Search for the cell housing the specified text and yield its (x, y) center coordinate. 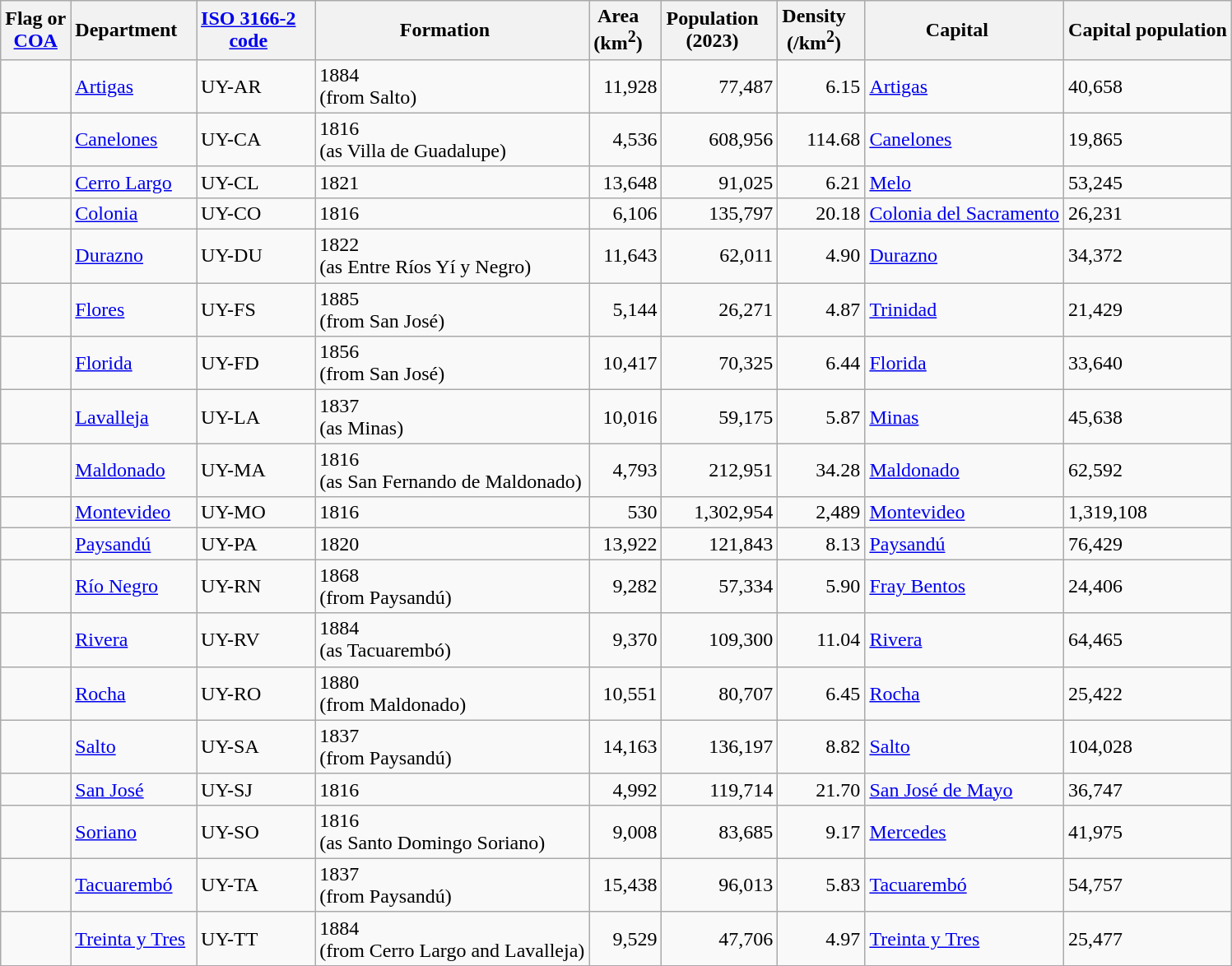
Formation (453, 30)
UY-LA (256, 416)
47,706 (719, 938)
62,592 (1148, 471)
UY-AR (256, 86)
4,992 (625, 789)
11,643 (625, 257)
Colonia del Sacramento (965, 213)
Minas (965, 416)
6.21 (821, 182)
UY-RO (256, 693)
83,685 (719, 831)
121,843 (719, 544)
10,016 (625, 416)
6.15 (821, 86)
9,008 (625, 831)
104,028 (1148, 747)
36,747 (1148, 789)
9,529 (625, 938)
4,536 (625, 140)
1,302,954 (719, 513)
1816(as Villa de Guadalupe) (453, 140)
Capital (965, 30)
UY-DU (256, 257)
5.87 (821, 416)
96,013 (719, 885)
UY-MA (256, 471)
1816(as San Fernando de Maldonado) (453, 471)
Department (133, 30)
70,325 (719, 364)
80,707 (719, 693)
20.18 (821, 213)
UY-CO (256, 213)
1820 (453, 544)
34.28 (821, 471)
Lavalleja (133, 416)
25,477 (1148, 938)
21,429 (1148, 309)
6,106 (625, 213)
UY-FD (256, 364)
608,956 (719, 140)
Density(/km2) (821, 30)
119,714 (719, 789)
212,951 (719, 471)
San José (133, 789)
Capital population (1148, 30)
UY-SJ (256, 789)
26,231 (1148, 213)
136,197 (719, 747)
11.04 (821, 640)
4,793 (625, 471)
13,922 (625, 544)
41,975 (1148, 831)
8.13 (821, 544)
UY-RV (256, 640)
1856(from San José) (453, 364)
5.83 (821, 885)
1885(from San José) (453, 309)
UY-SO (256, 831)
14,163 (625, 747)
4.97 (821, 938)
62,011 (719, 257)
21.70 (821, 789)
UY-CL (256, 182)
25,422 (1148, 693)
9.17 (821, 831)
1837(as Minas) (453, 416)
4.90 (821, 257)
Melo (965, 182)
6.45 (821, 693)
Cerro Largo (133, 182)
Area(km2) (625, 30)
4.87 (821, 309)
9,370 (625, 640)
34,372 (1148, 257)
13,648 (625, 182)
6.44 (821, 364)
2,489 (821, 513)
Flores (133, 309)
1884(as Tacuarembó) (453, 640)
26,271 (719, 309)
Mercedes (965, 831)
1868(from Paysandú) (453, 586)
114.68 (821, 140)
1821 (453, 182)
10,551 (625, 693)
UY-TT (256, 938)
1,319,108 (1148, 513)
ISO 3166-2code (256, 30)
Population(2023) (719, 30)
1884(from Cerro Largo and Lavalleja) (453, 938)
8.82 (821, 747)
Colonia (133, 213)
530 (625, 513)
9,282 (625, 586)
UY-RN (256, 586)
UY-CA (256, 140)
UY-FS (256, 309)
1880(from Maldonado) (453, 693)
San José de Mayo (965, 789)
54,757 (1148, 885)
UY-SA (256, 747)
19,865 (1148, 140)
59,175 (719, 416)
33,640 (1148, 364)
135,797 (719, 213)
1816(as Santo Domingo Soriano) (453, 831)
5,144 (625, 309)
15,438 (625, 885)
5.90 (821, 586)
Fray Bentos (965, 586)
UY-TA (256, 885)
11,928 (625, 86)
40,658 (1148, 86)
UY-PA (256, 544)
57,334 (719, 586)
76,429 (1148, 544)
64,465 (1148, 640)
53,245 (1148, 182)
Trinidad (965, 309)
Río Negro (133, 586)
1884(from Salto) (453, 86)
UY-MO (256, 513)
10,417 (625, 364)
45,638 (1148, 416)
109,300 (719, 640)
1822(as Entre Ríos Yí y Negro) (453, 257)
24,406 (1148, 586)
91,025 (719, 182)
77,487 (719, 86)
Soriano (133, 831)
Flag orCOA (36, 30)
